Detect which cell encompasses the target text, then output its [x, y] center coordinate. 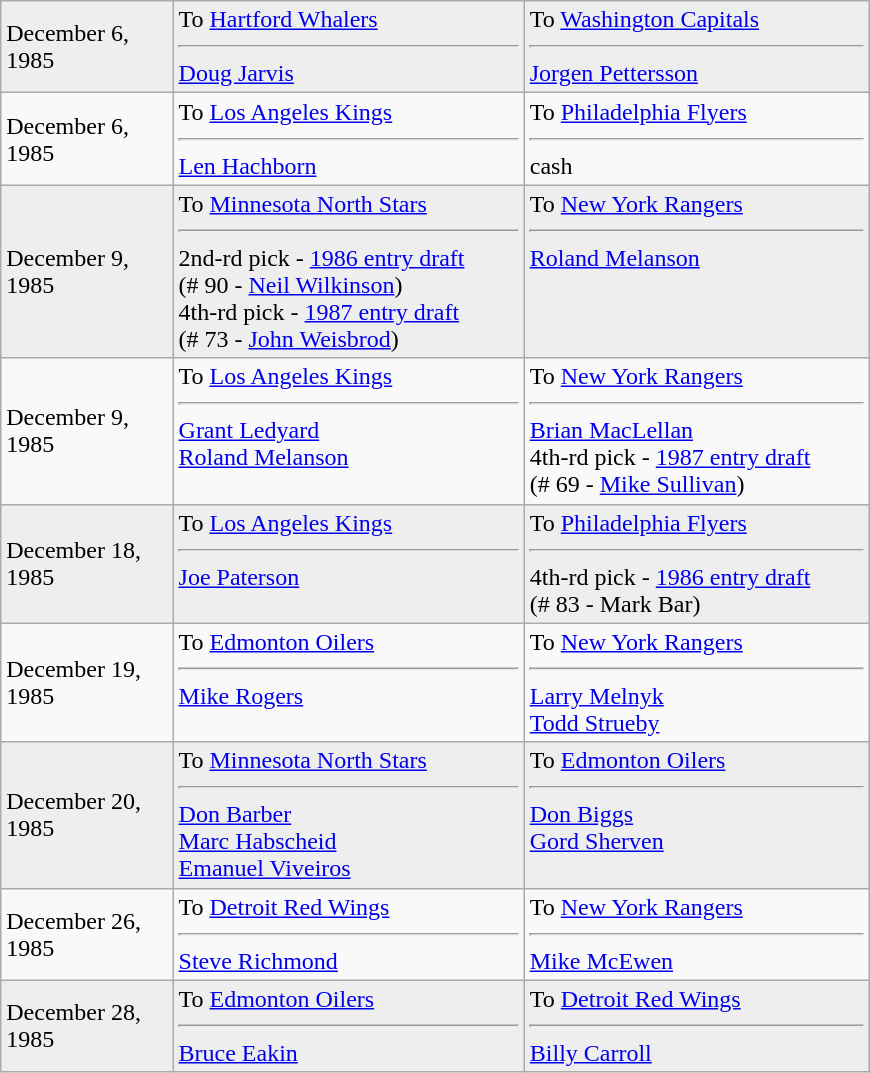
To Hartford WhalersDoug Jarvis [348, 47]
December 19,1985 [87, 682]
To New York RangersMike McEwen [696, 934]
To Detroit Red WingsSteve Richmond [348, 934]
To Los Angeles KingsJoe Paterson [348, 564]
To Los Angeles KingsLen Hachborn [348, 139]
December 26,1985 [87, 934]
To Los Angeles KingsGrant LedyardRoland Melanson [348, 431]
To Washington CapitalsJorgen Pettersson [696, 47]
To Philadelphia Flyers4th-rd pick - 1986 entry draft(# 83 - Mark Bar) [696, 564]
To Philadelphia Flyerscash [696, 139]
To New York RangersLarry MelnykTodd Strueby [696, 682]
To Edmonton OilersBruce Eakin [348, 1026]
To New York RangersRoland Melanson [696, 272]
To Minnesota North Stars2nd-rd pick - 1986 entry draft(# 90 - Neil Wilkinson)4th-rd pick - 1987 entry draft(# 73 - John Weisbrod) [348, 272]
December 18,1985 [87, 564]
To Minnesota North StarsDon BarberMarc HabscheidEmanuel Viveiros [348, 815]
December 28,1985 [87, 1026]
To Edmonton OilersMike Rogers [348, 682]
To Edmonton OilersDon BiggsGord Sherven [696, 815]
To New York RangersBrian MacLellan4th-rd pick - 1987 entry draft(# 69 - Mike Sullivan) [696, 431]
To Detroit Red WingsBilly Carroll [696, 1026]
December 20,1985 [87, 815]
